Locate the cell with the specified text and output its (x, y) center coordinate. 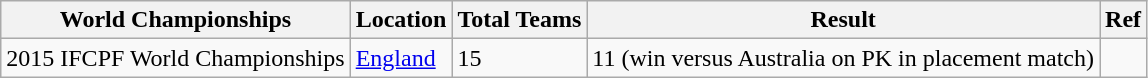
Result (844, 20)
England (401, 58)
Ref (1124, 20)
Location (401, 20)
11 (win versus Australia on PK in placement match) (844, 58)
World Championships (176, 20)
15 (520, 58)
2015 IFCPF World Championships (176, 58)
Total Teams (520, 20)
